Identify which cell holds the provided text, then report its (x, y) central coordinate. 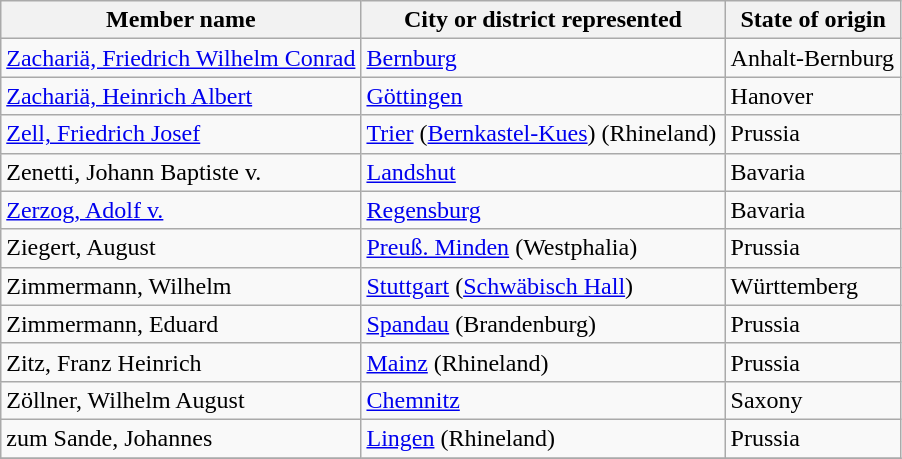
Zimmermann, Eduard (181, 324)
Preuß. Minden (Westphalia) (543, 248)
Landshut (543, 172)
Ziegert, August (181, 248)
Regensburg (543, 210)
Lingen (Rhineland) (543, 438)
Trier (Bernkastel-Kues) (Rhineland) (543, 134)
Saxony (813, 400)
City or district represented (543, 20)
Zimmermann, Wilhelm (181, 286)
State of origin (813, 20)
Bernburg (543, 58)
zum Sande, Johannes (181, 438)
Zöllner, Wilhelm August (181, 400)
Zachariä, Heinrich Albert (181, 96)
Zell, Friedrich Josef (181, 134)
Göttingen (543, 96)
Zerzog, Adolf v. (181, 210)
Hanover (813, 96)
Stuttgart (Schwäbisch Hall) (543, 286)
Anhalt-Bernburg (813, 58)
Member name (181, 20)
Zitz, Franz Heinrich (181, 362)
Spandau (Brandenburg) (543, 324)
Zachariä, Friedrich Wilhelm Conrad (181, 58)
Württemberg (813, 286)
Chemnitz (543, 400)
Mainz (Rhineland) (543, 362)
Zenetti, Johann Baptiste v. (181, 172)
